Scan for the cell matching the given text and deliver its (x, y) coordinate at center. 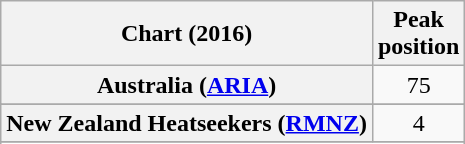
New Zealand Heatseekers (RMNZ) (187, 123)
Peak position (418, 34)
Chart (2016) (187, 34)
Australia (ARIA) (187, 85)
75 (418, 85)
4 (418, 123)
